For the text-containing cell, return its midpoint in [X, Y] coordinate format. 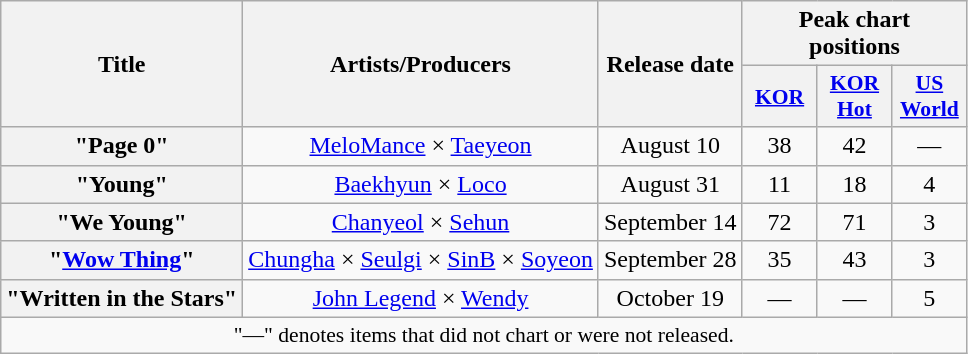
"We Young" [122, 222]
35 [780, 260]
5 [930, 298]
"Written in the Stars" [122, 298]
KOR Hot [854, 96]
August 31 [670, 184]
18 [854, 184]
August 10 [670, 146]
MeloMance × Taeyeon [421, 146]
72 [780, 222]
"Young" [122, 184]
John Legend × Wendy [421, 298]
71 [854, 222]
Chanyeol × Sehun [421, 222]
4 [930, 184]
Release date [670, 64]
"Wow Thing" [122, 260]
September 14 [670, 222]
September 28 [670, 260]
Chungha × Seulgi × SinB × Soyeon [421, 260]
October 19 [670, 298]
43 [854, 260]
42 [854, 146]
11 [780, 184]
Title [122, 64]
"Page 0" [122, 146]
Artists/Producers [421, 64]
38 [780, 146]
Peak chartpositions [854, 34]
Baekhyun × Loco [421, 184]
"—" denotes items that did not chart or were not released. [484, 335]
KOR [780, 96]
USWorld [930, 96]
